Pinpoint the cell where the given text exists, returning its (X, Y) midpoint coordinate. 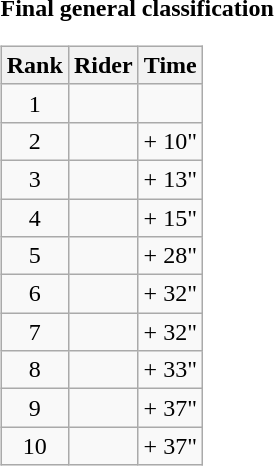
6 (34, 294)
4 (34, 217)
+ 33" (170, 370)
10 (34, 446)
8 (34, 370)
Rider (103, 65)
7 (34, 332)
1 (34, 103)
2 (34, 141)
Rank (34, 65)
+ 10" (170, 141)
9 (34, 408)
+ 13" (170, 179)
5 (34, 256)
Time (170, 65)
+ 15" (170, 217)
3 (34, 179)
+ 28" (170, 256)
